Identify which cell holds the provided text, then report its [x, y] central coordinate. 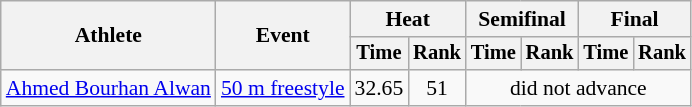
51 [437, 88]
Heat [408, 19]
Event [283, 36]
Athlete [108, 36]
did not advance [578, 88]
Final [634, 19]
Ahmed Bourhan Alwan [108, 88]
50 m freestyle [283, 88]
32.65 [380, 88]
Semifinal [522, 19]
